Extract the (X, Y) coordinate from the center of the cell holding the provided text.  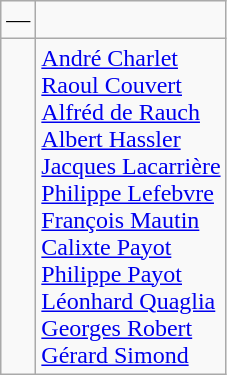
— (18, 20)
